Return the (X, Y) coordinate for the center point of the cell that contains the specified text.  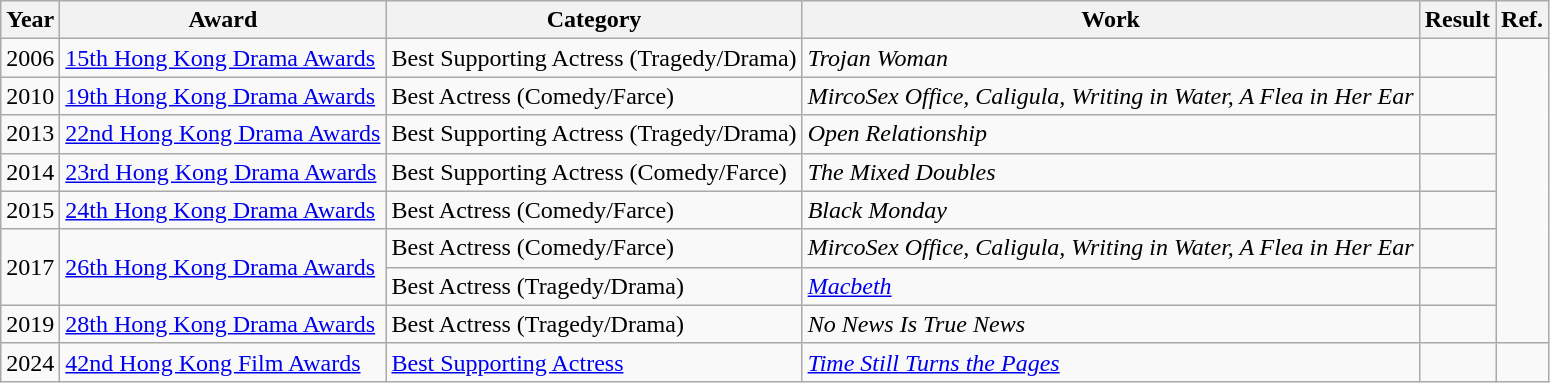
28th Hong Kong Drama Awards (223, 324)
Work (1110, 20)
2006 (30, 58)
No News Is True News (1110, 324)
22nd Hong Kong Drama Awards (223, 134)
2017 (30, 267)
Trojan Woman (1110, 58)
Category (594, 20)
19th Hong Kong Drama Awards (223, 96)
The Mixed Doubles (1110, 172)
24th Hong Kong Drama Awards (223, 210)
Ref. (1522, 20)
Award (223, 20)
23rd Hong Kong Drama Awards (223, 172)
Best Supporting Actress (594, 362)
2014 (30, 172)
26th Hong Kong Drama Awards (223, 267)
15th Hong Kong Drama Awards (223, 58)
Result (1457, 20)
2015 (30, 210)
Black Monday (1110, 210)
Macbeth (1110, 286)
42nd Hong Kong Film Awards (223, 362)
Best Supporting Actress (Comedy/Farce) (594, 172)
2010 (30, 96)
2019 (30, 324)
Time Still Turns the Pages (1110, 362)
2024 (30, 362)
Year (30, 20)
2013 (30, 134)
Open Relationship (1110, 134)
